Extract the [X, Y] coordinate from the center of the cell holding the provided text.  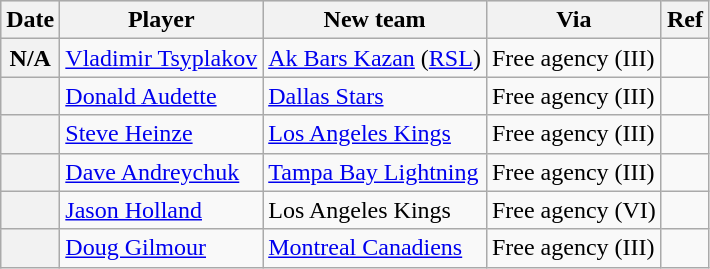
Date [30, 20]
Via [574, 20]
Montreal Canadiens [375, 248]
Ak Bars Kazan (RSL) [375, 58]
Tampa Bay Lightning [375, 172]
Player [162, 20]
Doug Gilmour [162, 248]
N/A [30, 58]
Dave Andreychuk [162, 172]
Jason Holland [162, 210]
Vladimir Tsyplakov [162, 58]
Dallas Stars [375, 96]
Ref [684, 20]
Free agency (VI) [574, 210]
New team [375, 20]
Donald Audette [162, 96]
Steve Heinze [162, 134]
